Scan for the cell matching the given text and deliver its [x, y] coordinate at center. 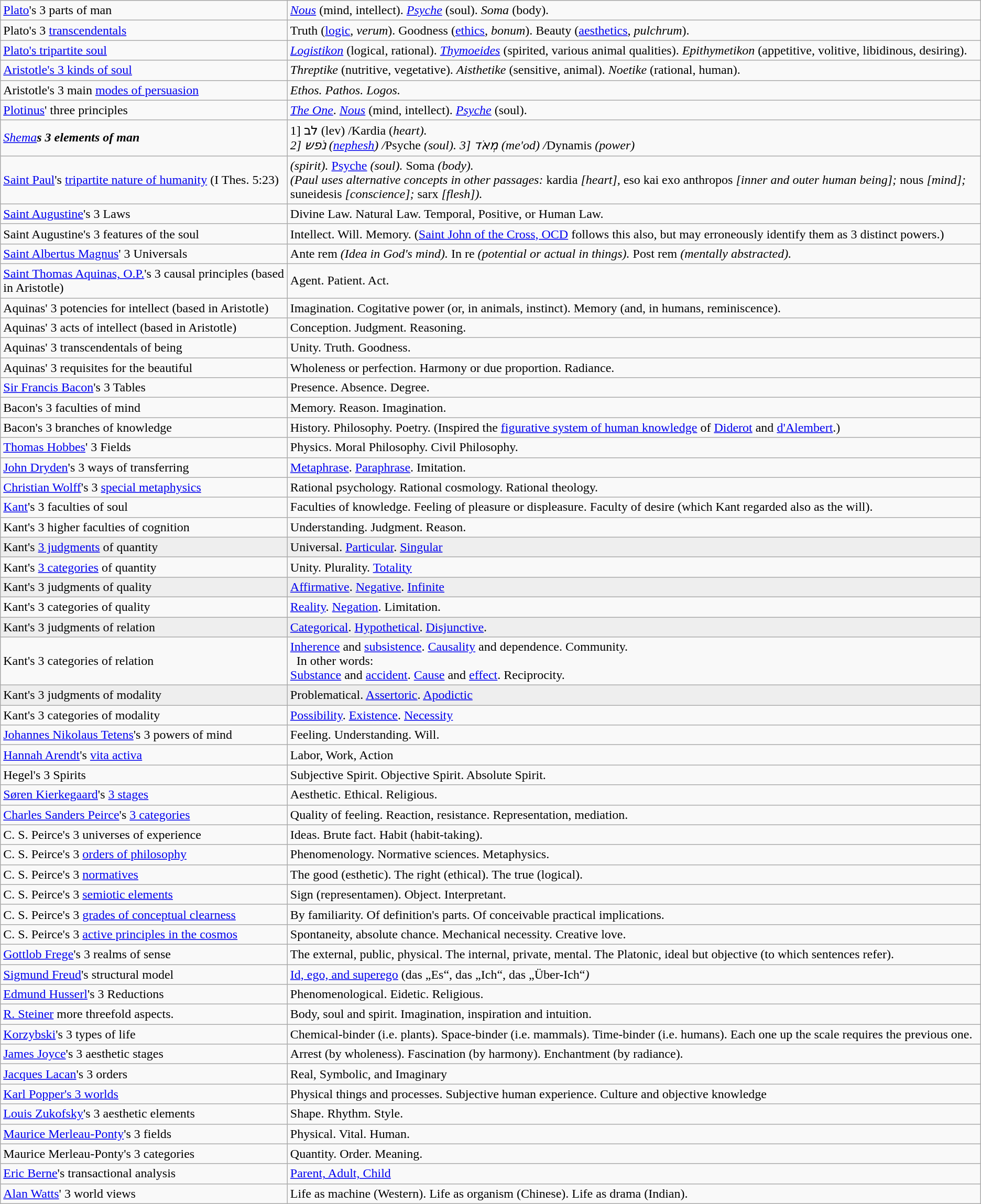
Maurice Merleau-Ponty's 3 fields [144, 1134]
Subjective Spirit. Objective Spirit. Absolute Spirit. [634, 775]
1] לב (lev) /Kardia (heart).2] נפׁש (nephesh) /Psyche (soul). 3] מְאֹד (me'od) /Dynamis (power) [634, 138]
Louis Zukofsky's 3 aesthetic elements [144, 1114]
C. S. Peirce's 3 semiotic elements [144, 894]
Rational psychology. Rational cosmology. Rational theology. [634, 487]
Kant's 3 categories of quantity [144, 567]
Søren Kierkegaard's 3 stages [144, 795]
Shape. Rhythm. Style. [634, 1114]
Physical things and processes. Subjective human experience. Culture and objective knowledge [634, 1094]
Parent, Adult, Child [634, 1174]
Kant's 3 categories of relation [144, 661]
Bacon's 3 branches of knowledge [144, 428]
Body, soul and spirit. Imagination, inspiration and intuition. [634, 1014]
Chemical-binder (i.e. plants). Space-binder (i.e. mammals). Time-binder (i.e. humans). Each one up the scale requires the previous one. [634, 1034]
C. S. Peirce's 3 grades of conceptual clearness [144, 914]
C. S. Peirce's 3 orders of philosophy [144, 855]
Sir Francis Bacon's 3 Tables [144, 388]
Universal. Particular. Singular [634, 547]
Charles Sanders Peirce's 3 categories [144, 815]
Understanding. Judgment. Reason. [634, 527]
Categorical. Hypothetical. Disjunctive. [634, 627]
Truth (logic, verum). Goodness (ethics, bonum). Beauty (aesthetics, pulchrum). [634, 30]
Kant's 3 categories of quality [144, 607]
Conception. Judgment. Reasoning. [634, 328]
C. S. Peirce's 3 universes of experience [144, 835]
Kant's 3 judgments of quality [144, 587]
Christian Wolff's 3 special metaphysics [144, 487]
Hannah Arendt's vita activa [144, 755]
Kant's 3 judgments of relation [144, 627]
R. Steiner more threefold aspects. [144, 1014]
Wholeness or perfection. Harmony or due proportion. Radiance. [634, 368]
Phenomenology. Normative sciences. Metaphysics. [634, 855]
John Dryden's 3 ways of transferring [144, 467]
Ideas. Brute fact. Habit (habit-taking). [634, 835]
Shemas 3 elements of man [144, 138]
Saint Augustine's 3 features of the soul [144, 234]
By familiarity. Of definition's parts. Of conceivable practical implications. [634, 914]
Quality of feeling. Reaction, resistance. Representation, mediation. [634, 815]
Intellect. Will. Memory. (Saint John of the Cross, OCD follows this also, but may erroneously identify them as 3 distinct powers.) [634, 234]
Aquinas' 3 potencies for intellect (based in Aristotle) [144, 308]
Aquinas' 3 acts of intellect (based in Aristotle) [144, 328]
History. Philosophy. Poetry. (Inspired the figurative system of human knowledge of Diderot and d'Alembert.) [634, 428]
Sigmund Freud's structural model [144, 974]
Physics. Moral Philosophy. Civil Philosophy. [634, 447]
Plato's 3 parts of man [144, 10]
Ethos. Pathos. Logos. [634, 90]
Logistikon (logical, rational). Thymoeides (spirited, various animal qualities). Epithymetikon (appetitive, volitive, libidinous, desiring). [634, 50]
Life as machine (Western). Life as organism (Chinese). Life as drama (Indian). [634, 1194]
Kant's 3 faculties of soul [144, 507]
Plotinus' three principles [144, 110]
Karl Popper's 3 worlds [144, 1094]
Kant's 3 judgments of modality [144, 695]
Aristotle's 3 main modes of persuasion [144, 90]
Metaphrase. Paraphrase. Imitation. [634, 467]
Unity. Truth. Goodness. [634, 348]
Aristotle's 3 kinds of soul [144, 70]
C. S. Peirce's 3 normatives [144, 874]
Edmund Husserl's 3 Reductions [144, 994]
Arrest (by wholeness). Fascination (by harmony). Enchantment (by radiance). [634, 1054]
Maurice Merleau-Ponty's 3 categories [144, 1154]
Agent. Patient. Act. [634, 281]
The good (esthetic). The right (ethical). The true (logical). [634, 874]
Presence. Absence. Degree. [634, 388]
Eric Berne's transactional analysis [144, 1174]
Plato's tripartite soul [144, 50]
Bacon's 3 faculties of mind [144, 408]
Johannes Nikolaus Tetens's 3 powers of mind [144, 735]
Alan Watts' 3 world views [144, 1194]
Quantity. Order. Meaning. [634, 1154]
Gottlob Frege's 3 realms of sense [144, 954]
The external, public, physical. The internal, private, mental. The Platonic, ideal but objective (to which sentences refer). [634, 954]
Id, ego, and superego (das „Es“, das „Ich“, das „Über-Ich“) [634, 974]
Threptike (nutritive, vegetative). Aisthetike (sensitive, animal). Noetike (rational, human). [634, 70]
Sign (representamen). Object. Interpretant. [634, 894]
James Joyce's 3 aesthetic stages [144, 1054]
Nous (mind, intellect). Psyche (soul). Soma (body). [634, 10]
Aquinas' 3 requisites for the beautiful [144, 368]
Saint Albertus Magnus' 3 Universals [144, 254]
Korzybski's 3 types of life [144, 1034]
Thomas Hobbes' 3 Fields [144, 447]
Imagination. Cogitative power (or, in animals, instinct). Memory (and, in humans, reminiscence). [634, 308]
Phenomenological. Eidetic. Religious. [634, 994]
Saint Augustine's 3 Laws [144, 214]
Hegel's 3 Spirits [144, 775]
Saint Thomas Aquinas, O.P.'s 3 causal principles (based in Aristotle) [144, 281]
Physical. Vital. Human. [634, 1134]
Unity. Plurality. Totality [634, 567]
C. S. Peirce's 3 active principles in the cosmos [144, 934]
Kant's 3 judgments of quantity [144, 547]
Ante rem (Idea in God's mind). In re (potential or actual in things). Post rem (mentally abstracted). [634, 254]
Possibility. Existence. Necessity [634, 715]
Real, Symbolic, and Imaginary [634, 1074]
Kant's 3 higher faculties of cognition [144, 527]
Faculties of knowledge. Feeling of pleasure or displeasure. Faculty of desire (which Kant regarded also as the will). [634, 507]
Saint Paul's tripartite nature of humanity (I Thes. 5:23) [144, 180]
Reality. Negation. Limitation. [634, 607]
Divine Law. Natural Law. Temporal, Positive, or Human Law. [634, 214]
Inherence and subsistence. Causality and dependence. Community. In other words: Substance and accident. Cause and effect. Reciprocity. [634, 661]
Labor, Work, Action [634, 755]
Aesthetic. Ethical. Religious. [634, 795]
Feeling. Understanding. Will. [634, 735]
Spontaneity, absolute chance. Mechanical necessity. Creative love. [634, 934]
Memory. Reason. Imagination. [634, 408]
Kant's 3 categories of modality [144, 715]
Jacques Lacan's 3 orders [144, 1074]
Aquinas' 3 transcendentals of being [144, 348]
Affirmative. Negative. Infinite [634, 587]
Plato's 3 transcendentals [144, 30]
The One. Nous (mind, intellect). Psyche (soul). [634, 110]
Problematical. Assertoric. Apodictic [634, 695]
